Locate the cell with the specified text and output its [x, y] center coordinate. 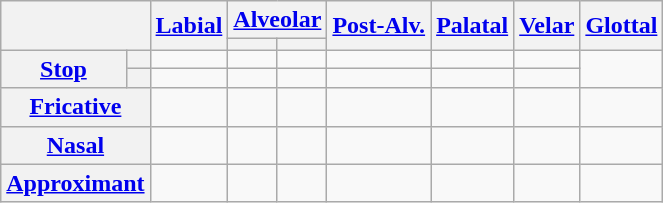
Alveolar [278, 20]
Labial [189, 26]
Nasal [76, 145]
Glottal [622, 26]
Velar [547, 26]
Palatal [472, 26]
Post-Alv. [379, 26]
Fricative [76, 107]
Approximant [76, 183]
Stop [64, 69]
